Capture the cell that displays the provided text and extract its [X, Y] central coordinate. 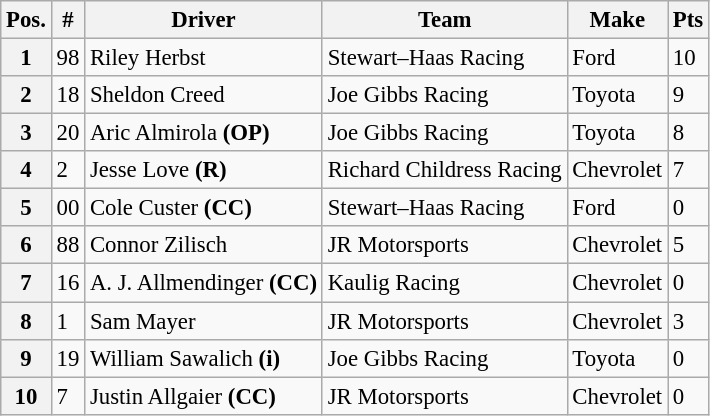
Kaulig Racing [444, 283]
Riley Herbst [204, 58]
Pts [688, 20]
# [68, 20]
A. J. Allmendinger (CC) [204, 283]
Richard Childress Racing [444, 170]
Driver [204, 20]
Make [617, 20]
Team [444, 20]
16 [68, 283]
4 [26, 170]
Aric Almirola (OP) [204, 133]
Sheldon Creed [204, 95]
Sam Mayer [204, 321]
20 [68, 133]
00 [68, 208]
Connor Zilisch [204, 245]
19 [68, 358]
6 [26, 245]
88 [68, 245]
Justin Allgaier (CC) [204, 396]
18 [68, 95]
98 [68, 58]
William Sawalich (i) [204, 358]
Cole Custer (CC) [204, 208]
Jesse Love (R) [204, 170]
Pos. [26, 20]
